Find where the given text appears and provide that cell's center as [X, Y] coordinate. 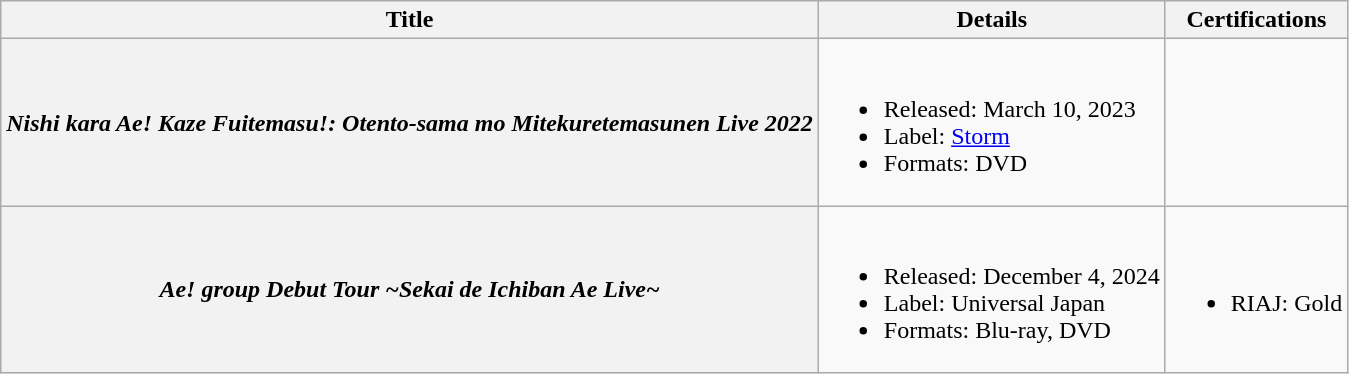
Released: December 4, 2024Label: Universal JapanFormats: Blu-ray, DVD [992, 290]
Released: March 10, 2023Label: StormFormats: DVD [992, 122]
RIAJ: Gold [1256, 290]
Certifications [1256, 20]
Title [410, 20]
Details [992, 20]
Ae! group Debut Tour ~Sekai de Ichiban Ae Live~ [410, 290]
Nishi kara Ae! Kaze Fuitemasu!: Otento-sama mo Mitekuretemasunen Live 2022 [410, 122]
